Provide the [X, Y] coordinate of the cell's center where the given text is located.  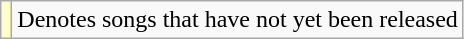
Denotes songs that have not yet been released [238, 20]
